Extract the (x, y) coordinate from the center of the cell holding the provided text.  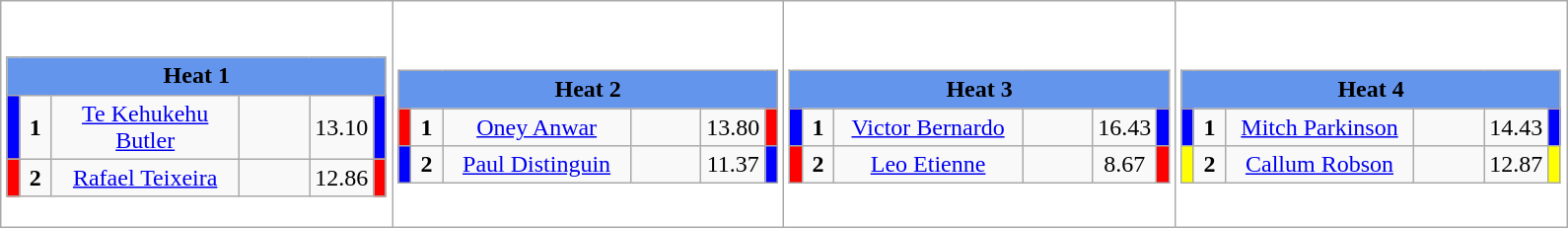
Heat 4 (1371, 90)
Te Kehukehu Butler (146, 126)
Heat 3 1 Victor Bernardo 16.43 2 Leo Etienne 8.67 (980, 114)
Mitch Parkinson (1319, 127)
8.67 (1124, 165)
Heat 4 1 Mitch Parkinson 14.43 2 Callum Robson 12.87 (1371, 114)
12.87 (1517, 165)
13.80 (734, 127)
Oney Anwar (536, 127)
Rafael Teixeira (146, 178)
12.86 (341, 178)
Heat 2 (588, 90)
13.10 (341, 126)
Heat 2 1 Oney Anwar 13.80 2 Paul Distinguin 11.37 (588, 114)
16.43 (1124, 127)
Leo Etienne (929, 165)
Heat 1 1 Te Kehukehu Butler 13.10 2 Rafael Teixeira 12.86 (197, 114)
14.43 (1517, 127)
Victor Bernardo (929, 127)
Callum Robson (1319, 165)
Paul Distinguin (536, 165)
11.37 (734, 165)
Heat 3 (979, 90)
Heat 1 (196, 76)
